Extract the [X, Y] coordinate from the center of the cell holding the provided text.  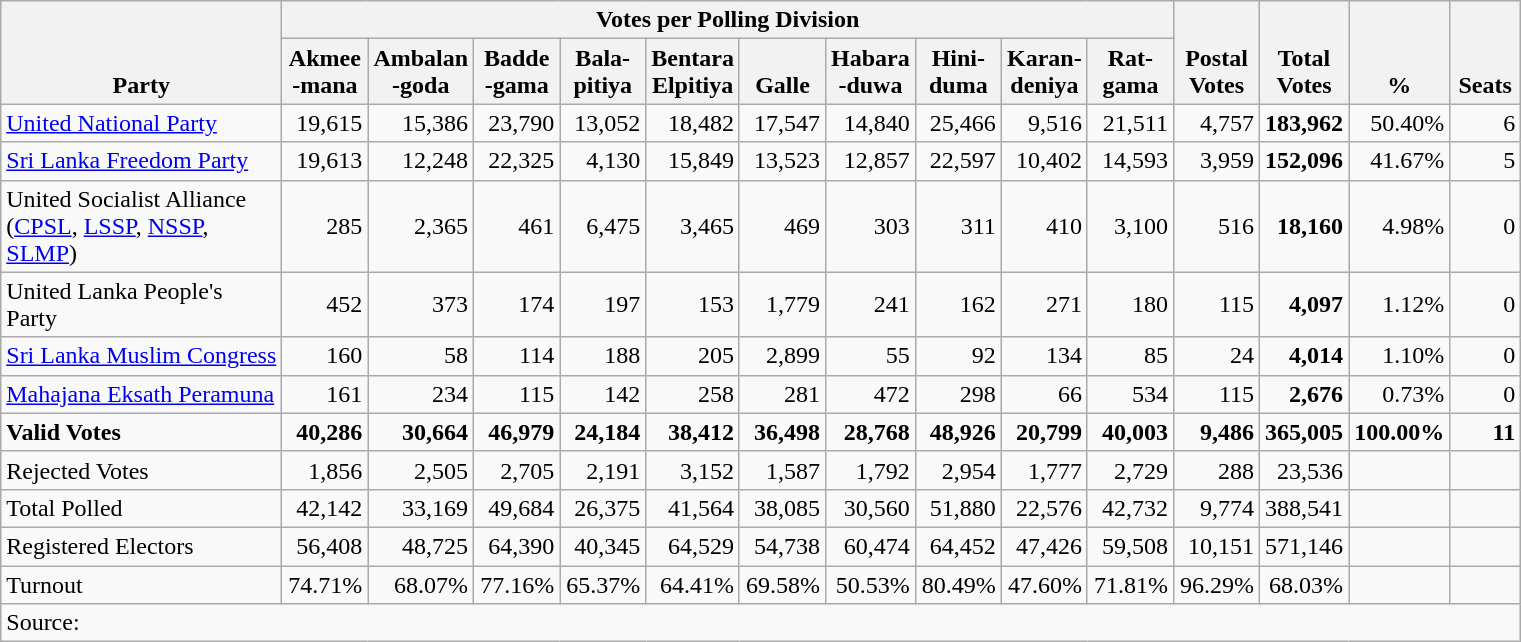
3,152 [693, 470]
373 [421, 304]
410 [1044, 226]
23,536 [1304, 470]
281 [782, 394]
4,014 [1304, 356]
59,508 [1130, 546]
United Lanka People's Party [142, 304]
303 [871, 226]
516 [1216, 226]
4,757 [1216, 123]
40,345 [603, 546]
51,880 [958, 508]
197 [603, 304]
41,564 [693, 508]
Party [142, 52]
180 [1130, 304]
2,729 [1130, 470]
65.37% [603, 585]
134 [1044, 356]
14,840 [871, 123]
2,191 [603, 470]
55 [871, 356]
1,777 [1044, 470]
Galle [782, 72]
534 [1130, 394]
50.40% [1400, 123]
5 [1486, 161]
60,474 [871, 546]
1,587 [782, 470]
13,052 [603, 123]
50.53% [871, 585]
92 [958, 356]
9,774 [1216, 508]
472 [871, 394]
Source: [761, 623]
68.07% [421, 585]
365,005 [1304, 432]
Badde-gama [517, 72]
48,725 [421, 546]
17,547 [782, 123]
160 [325, 356]
205 [693, 356]
Hini-duma [958, 72]
4.98% [1400, 226]
Votes per Polling Division [728, 20]
Rejected Votes [142, 470]
258 [693, 394]
6,475 [603, 226]
2,505 [421, 470]
33,169 [421, 508]
2,365 [421, 226]
30,560 [871, 508]
30,664 [421, 432]
571,146 [1304, 546]
BentaraElpitiya [693, 72]
22,576 [1044, 508]
114 [517, 356]
19,615 [325, 123]
48,926 [958, 432]
288 [1216, 470]
285 [325, 226]
3,100 [1130, 226]
PostalVotes [1216, 52]
20,799 [1044, 432]
56,408 [325, 546]
22,325 [517, 161]
% [1400, 52]
1,779 [782, 304]
66 [1044, 394]
Ambalan-goda [421, 72]
Rat-gama [1130, 72]
18,160 [1304, 226]
71.81% [1130, 585]
142 [603, 394]
24 [1216, 356]
6 [1486, 123]
64,390 [517, 546]
96.29% [1216, 585]
64,529 [693, 546]
4,097 [1304, 304]
64.41% [693, 585]
1.10% [1400, 356]
49,684 [517, 508]
80.49% [958, 585]
40,003 [1130, 432]
18,482 [693, 123]
Turnout [142, 585]
388,541 [1304, 508]
23,790 [517, 123]
3,465 [693, 226]
68.03% [1304, 585]
241 [871, 304]
469 [782, 226]
100.00% [1400, 432]
77.16% [517, 585]
14,593 [1130, 161]
19,613 [325, 161]
12,857 [871, 161]
1.12% [1400, 304]
4,130 [603, 161]
183,962 [1304, 123]
2,676 [1304, 394]
452 [325, 304]
United Socialist Alliance(CPSL, LSSP, NSSP, SLMP) [142, 226]
38,412 [693, 432]
461 [517, 226]
40,286 [325, 432]
United National Party [142, 123]
11 [1486, 432]
Bala-pitiya [603, 72]
47.60% [1044, 585]
12,248 [421, 161]
22,597 [958, 161]
10,151 [1216, 546]
Sri Lanka Freedom Party [142, 161]
13,523 [782, 161]
9,516 [1044, 123]
36,498 [782, 432]
1,856 [325, 470]
298 [958, 394]
Registered Electors [142, 546]
26,375 [603, 508]
21,511 [1130, 123]
271 [1044, 304]
Seats [1486, 52]
42,732 [1130, 508]
25,466 [958, 123]
15,849 [693, 161]
54,738 [782, 546]
2,705 [517, 470]
162 [958, 304]
2,954 [958, 470]
64,452 [958, 546]
2,899 [782, 356]
47,426 [1044, 546]
46,979 [517, 432]
15,386 [421, 123]
69.58% [782, 585]
161 [325, 394]
152,096 [1304, 161]
234 [421, 394]
74.71% [325, 585]
Karan-deniya [1044, 72]
58 [421, 356]
28,768 [871, 432]
10,402 [1044, 161]
188 [603, 356]
Total Polled [142, 508]
42,142 [325, 508]
3,959 [1216, 161]
Valid Votes [142, 432]
24,184 [603, 432]
85 [1130, 356]
9,486 [1216, 432]
311 [958, 226]
Sri Lanka Muslim Congress [142, 356]
1,792 [871, 470]
38,085 [782, 508]
Total Votes [1304, 52]
41.67% [1400, 161]
153 [693, 304]
Akmee-mana [325, 72]
Mahajana Eksath Peramuna [142, 394]
174 [517, 304]
Habara-duwa [871, 72]
0.73% [1400, 394]
